Scan for the cell matching the given text and deliver its [X, Y] coordinate at center. 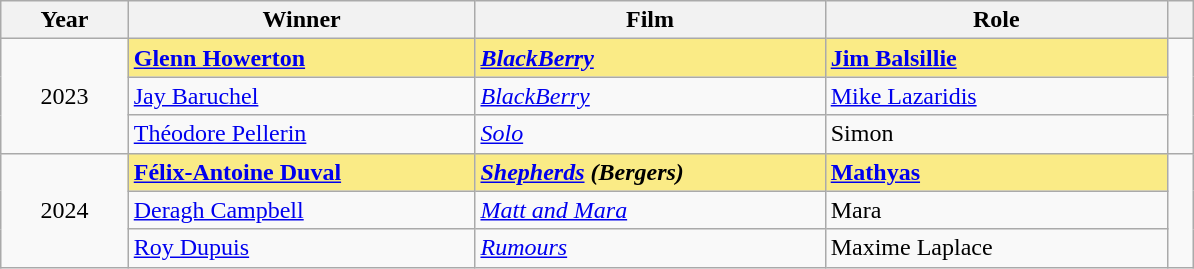
Winner [302, 20]
Glenn Howerton [302, 58]
Jay Baruchel [302, 96]
Mike Lazaridis [996, 96]
Solo [650, 134]
Maxime Laplace [996, 248]
Matt and Mara [650, 210]
Year [64, 20]
Mathyas [996, 172]
Jim Balsillie [996, 58]
Rumours [650, 248]
Role [996, 20]
Shepherds (Bergers) [650, 172]
2023 [64, 96]
Film [650, 20]
Roy Dupuis [302, 248]
2024 [64, 210]
Deragh Campbell [302, 210]
Théodore Pellerin [302, 134]
Mara [996, 210]
Simon [996, 134]
Félix-Antoine Duval [302, 172]
